Provide the (X, Y) coordinate of the cell's center where the given text is located.  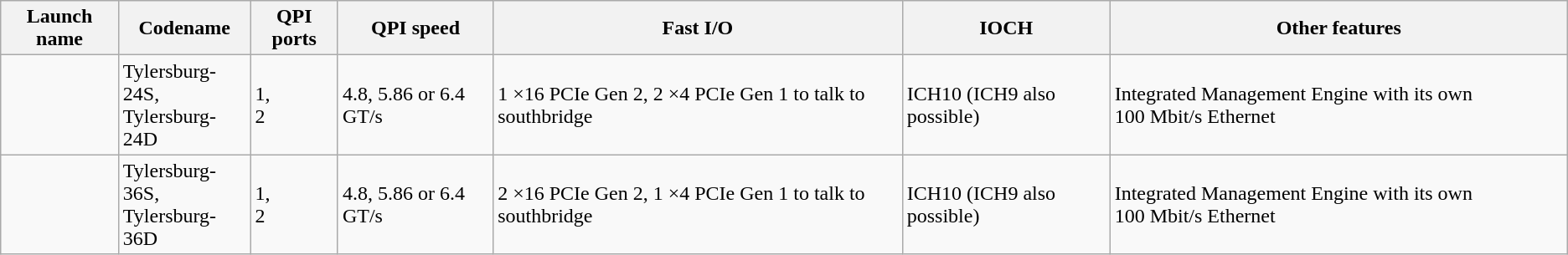
Launch name (60, 28)
Tylersburg-24S,Tylersburg-24D (184, 105)
QPI ports (294, 28)
Codename (184, 28)
QPI speed (415, 28)
2 ×16 PCIe Gen 2, 1 ×4 PCIe Gen 1 to talk to southbridge (699, 204)
1 ×16 PCIe Gen 2, 2 ×4 PCIe Gen 1 to talk to southbridge (699, 105)
Fast I/O (699, 28)
Tylersburg-36S,Tylersburg-36D (184, 204)
Other features (1338, 28)
IOCH (1006, 28)
